Determine the (x, y) coordinate at the center of the cell enclosing the given text.  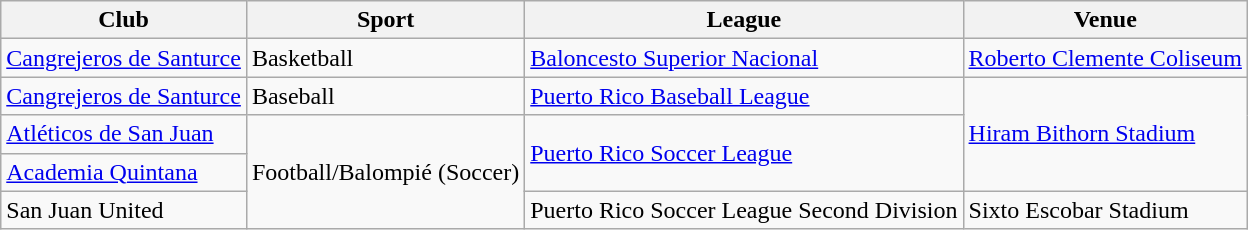
Football/Balompié (Soccer) (385, 172)
Sixto Escobar Stadium (1105, 210)
San Juan United (124, 210)
Puerto Rico Soccer League Second Division (744, 210)
Baloncesto Superior Nacional (744, 58)
Puerto Rico Baseball League (744, 96)
Basketball (385, 58)
Atléticos de San Juan (124, 134)
Puerto Rico Soccer League (744, 153)
League (744, 20)
Venue (1105, 20)
Hiram Bithorn Stadium (1105, 134)
Roberto Clemente Coliseum (1105, 58)
Baseball (385, 96)
Academia Quintana (124, 172)
Club (124, 20)
Sport (385, 20)
